Capture the cell that displays the provided text and extract its (x, y) central coordinate. 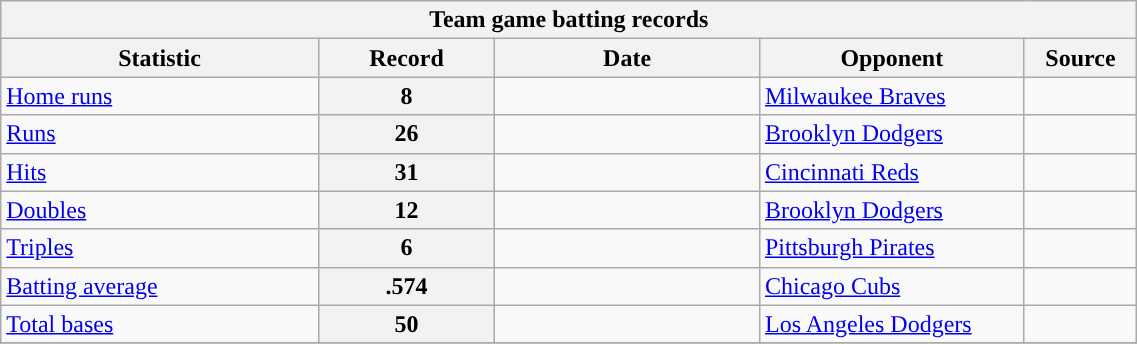
Home runs (160, 96)
Pittsburgh Pirates (892, 248)
Team game batting records (569, 20)
31 (406, 172)
26 (406, 134)
Source (1080, 58)
Opponent (892, 58)
Hits (160, 172)
Milwaukee Braves (892, 96)
Chicago Cubs (892, 286)
Batting average (160, 286)
Los Angeles Dodgers (892, 324)
6 (406, 248)
Runs (160, 134)
Cincinnati Reds (892, 172)
Statistic (160, 58)
Total bases (160, 324)
50 (406, 324)
Date (628, 58)
Triples (160, 248)
Doubles (160, 210)
8 (406, 96)
Record (406, 58)
12 (406, 210)
.574 (406, 286)
